Search for the cell housing the specified text and yield its [x, y] center coordinate. 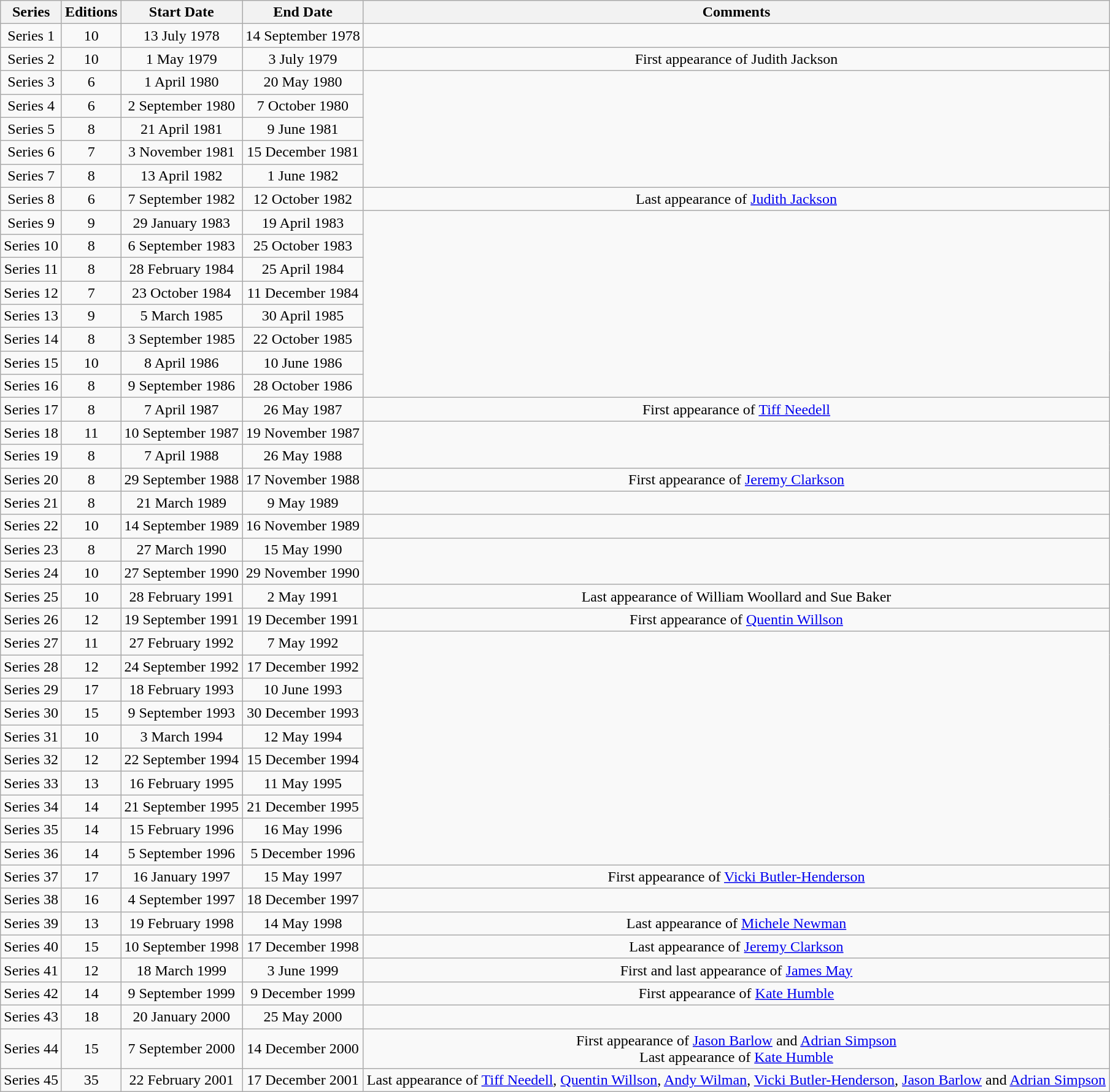
Series 14 [31, 339]
27 February 1992 [182, 643]
Series 2 [31, 59]
4 September 1997 [182, 900]
18 [91, 1016]
Series 18 [31, 433]
11 December 1984 [303, 293]
17 November 1988 [303, 479]
16 [91, 900]
Series 6 [31, 152]
5 December 1996 [303, 853]
Last appearance of William Woollard and Sue Baker [736, 596]
Series 21 [31, 503]
Series 30 [31, 713]
22 February 2001 [182, 1080]
7 October 1980 [303, 106]
Series 34 [31, 807]
19 December 1991 [303, 619]
Series 11 [31, 269]
15 December 1994 [303, 760]
Series 16 [31, 386]
Series 8 [31, 199]
18 December 1997 [303, 900]
Series 35 [31, 830]
Editions [91, 12]
Series 9 [31, 222]
6 September 1983 [182, 246]
3 September 1985 [182, 339]
15 February 1996 [182, 830]
16 February 1995 [182, 783]
24 September 1992 [182, 666]
30 April 1985 [303, 316]
First and last appearance of James May [736, 970]
Series [31, 12]
12 October 1982 [303, 199]
Start Date [182, 12]
13 July 1978 [182, 36]
Series 39 [31, 923]
Series 3 [31, 82]
Series 12 [31, 293]
9 May 1989 [303, 503]
Last appearance of Judith Jackson [736, 199]
25 April 1984 [303, 269]
18 February 1993 [182, 690]
17 December 2001 [303, 1080]
15 May 1997 [303, 877]
10 September 1998 [182, 947]
15 May 1990 [303, 549]
Series 45 [31, 1080]
7 September 2000 [182, 1048]
20 May 1980 [303, 82]
Series 40 [31, 947]
14 May 1998 [303, 923]
Series 17 [31, 409]
3 November 1981 [182, 152]
2 May 1991 [303, 596]
22 October 1985 [303, 339]
First appearance of Jason Barlow and Adrian Simpson Last appearance of Kate Humble [736, 1048]
20 January 2000 [182, 1016]
7 April 1988 [182, 456]
22 September 1994 [182, 760]
5 March 1985 [182, 316]
14 September 1978 [303, 36]
3 June 1999 [303, 970]
23 October 1984 [182, 293]
10 June 1986 [303, 363]
10 June 1993 [303, 690]
Series 33 [31, 783]
1 April 1980 [182, 82]
Series 4 [31, 106]
17 December 1998 [303, 947]
Series 15 [31, 363]
End Date [303, 12]
First appearance of Kate Humble [736, 993]
First appearance of Quentin Willson [736, 619]
Series 22 [31, 526]
21 March 1989 [182, 503]
7 September 1982 [182, 199]
35 [91, 1080]
Series 10 [31, 246]
29 September 1988 [182, 479]
28 October 1986 [303, 386]
First appearance of Judith Jackson [736, 59]
Last appearance of Jeremy Clarkson [736, 947]
16 January 1997 [182, 877]
8 April 1986 [182, 363]
9 December 1999 [303, 993]
Series 20 [31, 479]
Series 27 [31, 643]
5 September 1996 [182, 853]
Series 36 [31, 853]
9 June 1981 [303, 129]
Series 19 [31, 456]
First appearance of Tiff Needell [736, 409]
21 April 1981 [182, 129]
16 May 1996 [303, 830]
Series 43 [31, 1016]
1 May 1979 [182, 59]
Series 1 [31, 36]
2 September 1980 [182, 106]
Last appearance of Michele Newman [736, 923]
Last appearance of Tiff Needell, Quentin Willson, Andy Wilman, Vicki Butler-Henderson, Jason Barlow and Adrian Simpson [736, 1080]
Series 24 [31, 573]
Series 42 [31, 993]
10 September 1987 [182, 433]
Series 44 [31, 1048]
12 May 1994 [303, 737]
Series 29 [31, 690]
Series 5 [31, 129]
21 September 1995 [182, 807]
16 November 1989 [303, 526]
29 January 1983 [182, 222]
25 May 2000 [303, 1016]
21 December 1995 [303, 807]
19 November 1987 [303, 433]
17 December 1992 [303, 666]
18 March 1999 [182, 970]
19 April 1983 [303, 222]
1 June 1982 [303, 176]
25 October 1983 [303, 246]
Series 41 [31, 970]
First appearance of Jeremy Clarkson [736, 479]
9 September 1986 [182, 386]
Series 32 [31, 760]
11 May 1995 [303, 783]
Comments [736, 12]
19 February 1998 [182, 923]
15 December 1981 [303, 152]
Series 13 [31, 316]
27 March 1990 [182, 549]
26 May 1988 [303, 456]
19 September 1991 [182, 619]
7 April 1987 [182, 409]
Series 31 [31, 737]
9 September 1999 [182, 993]
Series 37 [31, 877]
26 May 1987 [303, 409]
9 September 1993 [182, 713]
Series 7 [31, 176]
27 September 1990 [182, 573]
28 February 1991 [182, 596]
Series 38 [31, 900]
13 April 1982 [182, 176]
3 March 1994 [182, 737]
Series 26 [31, 619]
28 February 1984 [182, 269]
First appearance of Vicki Butler-Henderson [736, 877]
30 December 1993 [303, 713]
3 July 1979 [303, 59]
29 November 1990 [303, 573]
14 December 2000 [303, 1048]
Series 28 [31, 666]
7 May 1992 [303, 643]
Series 23 [31, 549]
Series 25 [31, 596]
14 September 1989 [182, 526]
